Determine the [x, y] coordinate at the center of the cell enclosing the given text.  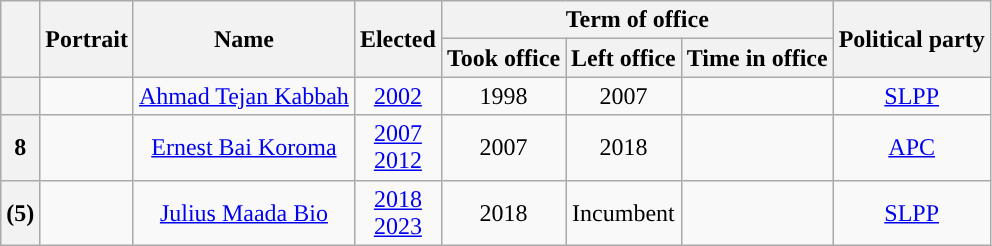
APC [912, 148]
Political party [912, 39]
2002 [398, 96]
Name [244, 39]
Elected [398, 39]
Time in office [757, 58]
20072012 [398, 148]
Portrait [87, 39]
Took office [503, 58]
20182023 [398, 212]
Julius Maada Bio [244, 212]
Term of office [637, 20]
8 [20, 148]
Ernest Bai Koroma [244, 148]
Ahmad Tejan Kabbah [244, 96]
Left office [624, 58]
(5) [20, 212]
Incumbent [624, 212]
1998 [503, 96]
